Scan for the cell matching the given text and deliver its (x, y) coordinate at center. 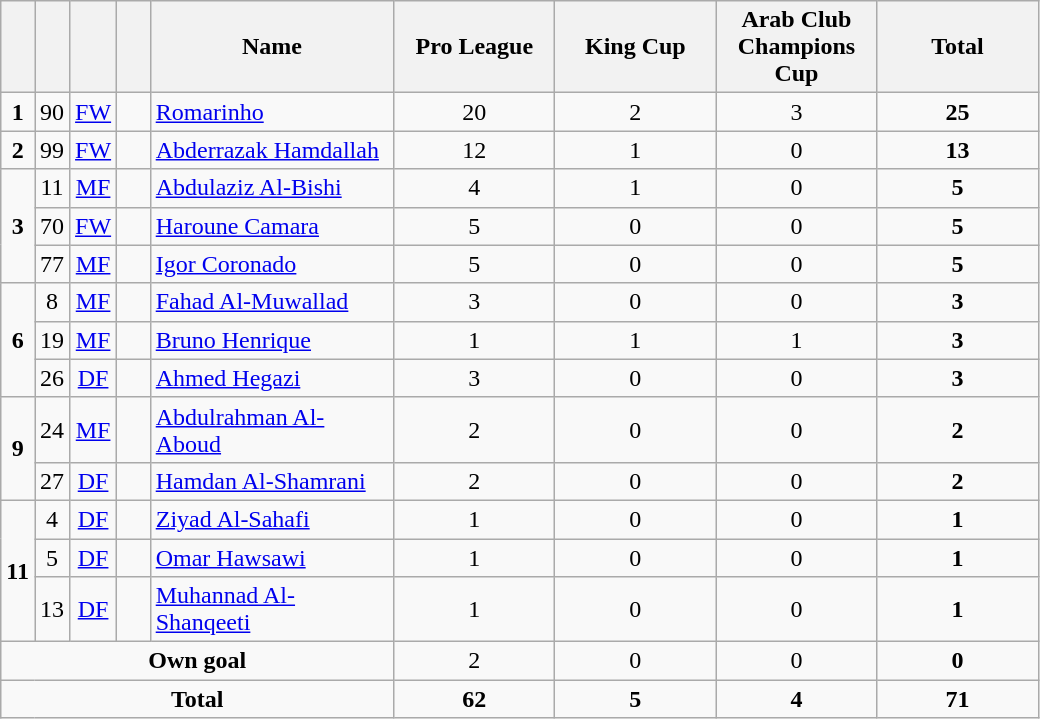
62 (474, 699)
90 (52, 112)
9 (18, 448)
26 (52, 378)
King Cup (636, 47)
Own goal (198, 661)
24 (52, 430)
12 (474, 150)
Bruno Henrique (272, 340)
27 (52, 481)
Pro League (474, 47)
70 (52, 226)
Hamdan Al-Shamrani (272, 481)
Ahmed Hegazi (272, 378)
8 (52, 302)
Muhannad Al-Shanqeeti (272, 610)
71 (958, 699)
20 (474, 112)
19 (52, 340)
Igor Coronado (272, 264)
Arab Club Champions Cup (796, 47)
Abderrazak Hamdallah (272, 150)
Haroune Camara (272, 226)
99 (52, 150)
77 (52, 264)
Abdulaziz Al-Bishi (272, 188)
Name (272, 47)
Ziyad Al-Sahafi (272, 519)
Romarinho (272, 112)
Fahad Al-Muwallad (272, 302)
6 (18, 340)
Abdulrahman Al-Aboud (272, 430)
Omar Hawsawi (272, 557)
25 (958, 112)
